Scan for the cell matching the given text and deliver its [x, y] coordinate at center. 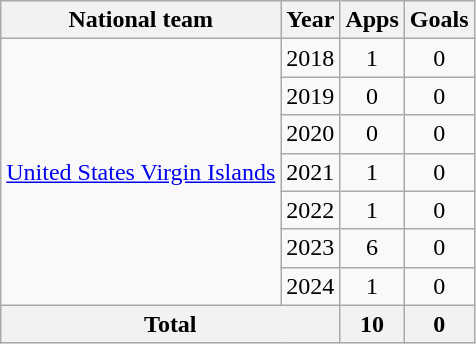
Total [170, 324]
6 [372, 248]
2021 [310, 172]
2022 [310, 210]
10 [372, 324]
National team [141, 20]
United States Virgin Islands [141, 172]
Goals [439, 20]
2018 [310, 58]
Apps [372, 20]
2023 [310, 248]
2024 [310, 286]
2020 [310, 134]
2019 [310, 96]
Year [310, 20]
